Return the [X, Y] coordinate for the center point of the cell that contains the specified text.  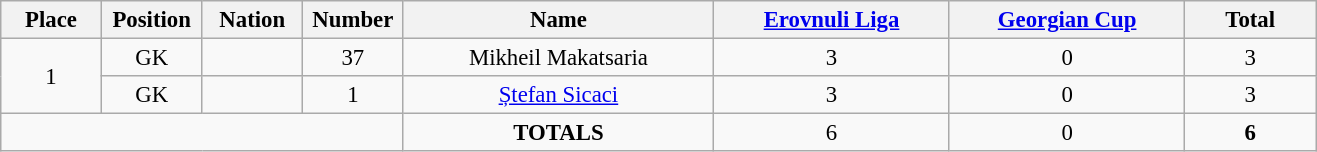
Mikheil Makatsaria [558, 58]
37 [354, 58]
Nation [252, 20]
Name [558, 20]
Total [1250, 20]
Ștefan Sicaci [558, 95]
Georgian Cup [1067, 20]
Number [354, 20]
Position [152, 20]
Erovnuli Liga [832, 20]
Place [52, 20]
TOTALS [558, 133]
